Scan for the cell matching the given text and deliver its (x, y) coordinate at center. 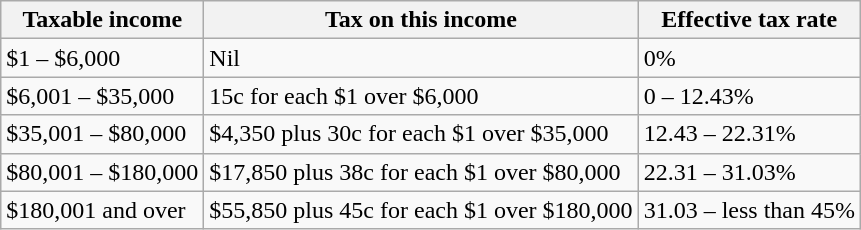
Taxable income (102, 20)
$17,850 plus 38c for each $1 over $80,000 (421, 172)
$1 – $6,000 (102, 58)
$55,850 plus 45c for each $1 over $180,000 (421, 210)
$180,001 and over (102, 210)
Nil (421, 58)
15c for each $1 over $6,000 (421, 96)
$4,350 plus 30c for each $1 over $35,000 (421, 134)
12.43 – 22.31% (749, 134)
Tax on this income (421, 20)
22.31 – 31.03% (749, 172)
0% (749, 58)
$80,001 – $180,000 (102, 172)
Effective tax rate (749, 20)
31.03 – less than 45% (749, 210)
$35,001 – $80,000 (102, 134)
0 – 12.43% (749, 96)
$6,001 – $35,000 (102, 96)
